Capture the cell that displays the provided text and extract its [x, y] central coordinate. 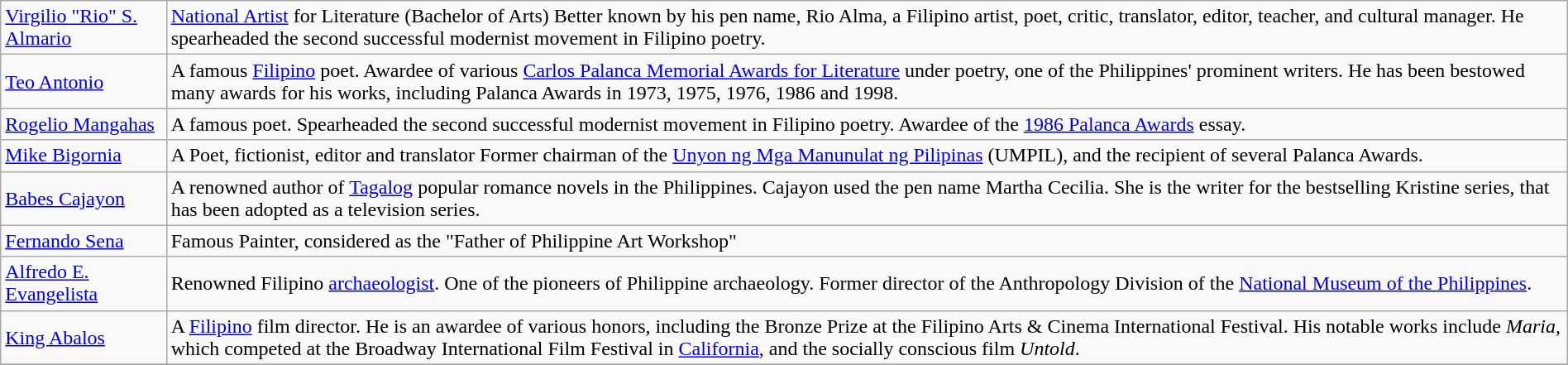
A famous poet. Spearheaded the second successful modernist movement in Filipino poetry. Awardee of the 1986 Palanca Awards essay. [867, 124]
Teo Antonio [84, 81]
Fernando Sena [84, 241]
Virgilio "Rio" S. Almario [84, 28]
Mike Bigornia [84, 156]
Alfredo E. Evangelista [84, 283]
Famous Painter, considered as the "Father of Philippine Art Workshop" [867, 241]
Rogelio Mangahas [84, 124]
King Abalos [84, 338]
Babes Cajayon [84, 199]
